Extract the (x, y) coordinate from the center of the cell holding the provided text.  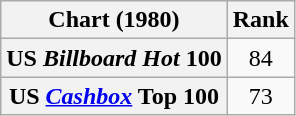
US Cashbox Top 100 (114, 96)
Chart (1980) (114, 20)
73 (260, 96)
Rank (260, 20)
US Billboard Hot 100 (114, 58)
84 (260, 58)
